Determine the [x, y] coordinate at the center of the cell enclosing the given text.  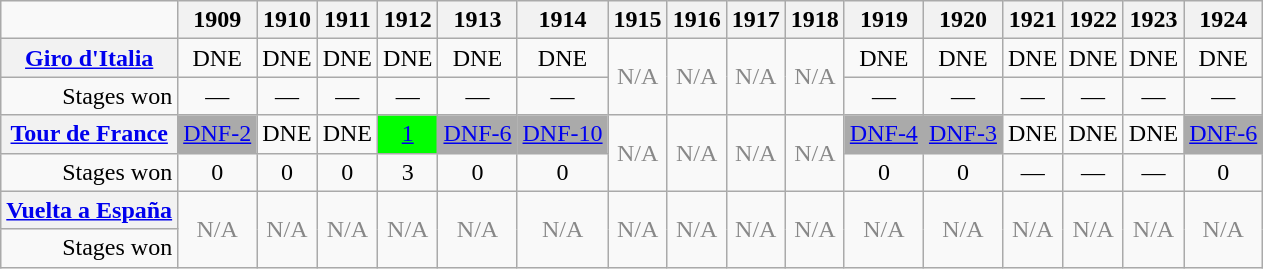
Tour de France [90, 134]
1916 [696, 20]
1921 [1032, 20]
1913 [478, 20]
DNF-3 [962, 134]
DNF-2 [218, 134]
3 [408, 172]
1909 [218, 20]
1915 [638, 20]
DNF-10 [562, 134]
1924 [1224, 20]
Giro d'Italia [90, 58]
1919 [884, 20]
1918 [814, 20]
1920 [962, 20]
1912 [408, 20]
DNF-4 [884, 134]
1923 [1153, 20]
Vuelta a España [90, 210]
1914 [562, 20]
1922 [1093, 20]
1 [408, 134]
1911 [347, 20]
1917 [756, 20]
1910 [287, 20]
